Pinpoint the cell where the given text exists, returning its [x, y] midpoint coordinate. 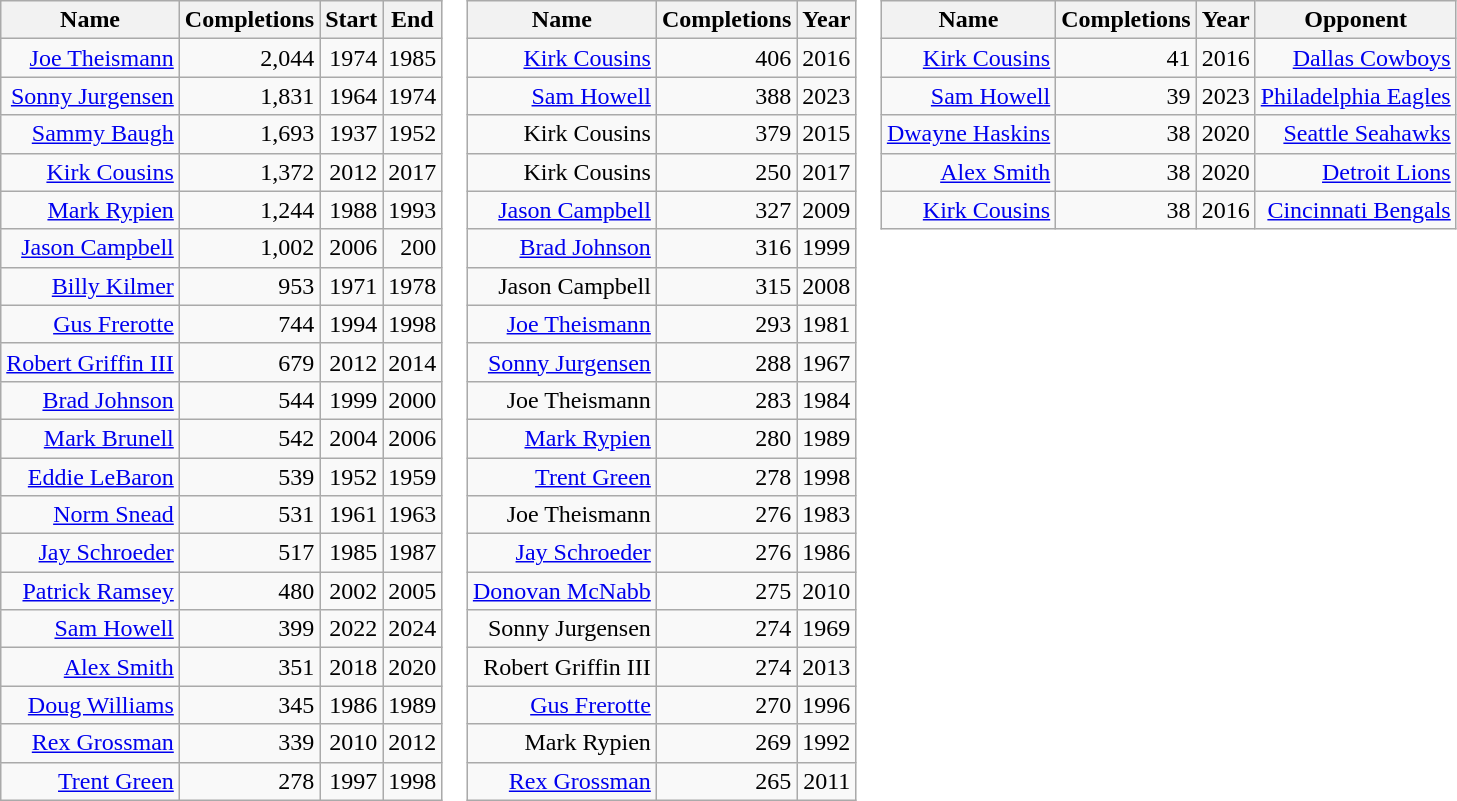
2008 [826, 286]
288 [726, 362]
1964 [352, 96]
Eddie LeBaron [90, 477]
1987 [412, 553]
Norm Snead [90, 515]
Dwayne Haskins [968, 134]
544 [249, 400]
679 [249, 362]
351 [249, 667]
275 [726, 591]
2018 [352, 667]
1,372 [249, 172]
2015 [826, 134]
1,693 [249, 134]
Seattle Seahawks [1356, 134]
1993 [412, 210]
39 [1126, 96]
327 [726, 210]
1994 [352, 324]
Cincinnati Bengals [1356, 210]
953 [249, 286]
1984 [826, 400]
1961 [352, 515]
2004 [352, 438]
End [412, 20]
517 [249, 553]
280 [726, 438]
1967 [826, 362]
1,244 [249, 210]
316 [726, 248]
744 [249, 324]
269 [726, 743]
2013 [826, 667]
1,002 [249, 248]
250 [726, 172]
Patrick Ramsey [90, 591]
Mark Brunell [90, 438]
1996 [826, 705]
531 [249, 515]
399 [249, 629]
2024 [412, 629]
Billy Kilmer [90, 286]
200 [412, 248]
270 [726, 705]
2009 [826, 210]
379 [726, 134]
2005 [412, 591]
1969 [826, 629]
315 [726, 286]
1971 [352, 286]
2014 [412, 362]
388 [726, 96]
Philadelphia Eagles [1356, 96]
1963 [412, 515]
Detroit Lions [1356, 172]
345 [249, 705]
542 [249, 438]
406 [726, 58]
2011 [826, 781]
1978 [412, 286]
Start [352, 20]
2,044 [249, 58]
2002 [352, 591]
1992 [826, 743]
293 [726, 324]
1983 [826, 515]
1981 [826, 324]
Doug Williams [90, 705]
480 [249, 591]
41 [1126, 58]
1997 [352, 781]
Sammy Baugh [90, 134]
1937 [352, 134]
Donovan McNabb [562, 591]
1959 [412, 477]
339 [249, 743]
1,831 [249, 96]
2000 [412, 400]
265 [726, 781]
Dallas Cowboys [1356, 58]
1988 [352, 210]
283 [726, 400]
2022 [352, 629]
539 [249, 477]
Opponent [1356, 20]
